Pinpoint the cell where the given text exists, returning its [X, Y] midpoint coordinate. 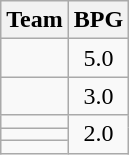
5.0 [98, 58]
Team [35, 20]
BPG [98, 20]
3.0 [98, 96]
2.0 [98, 134]
